For the text-containing cell, return its midpoint in [X, Y] coordinate format. 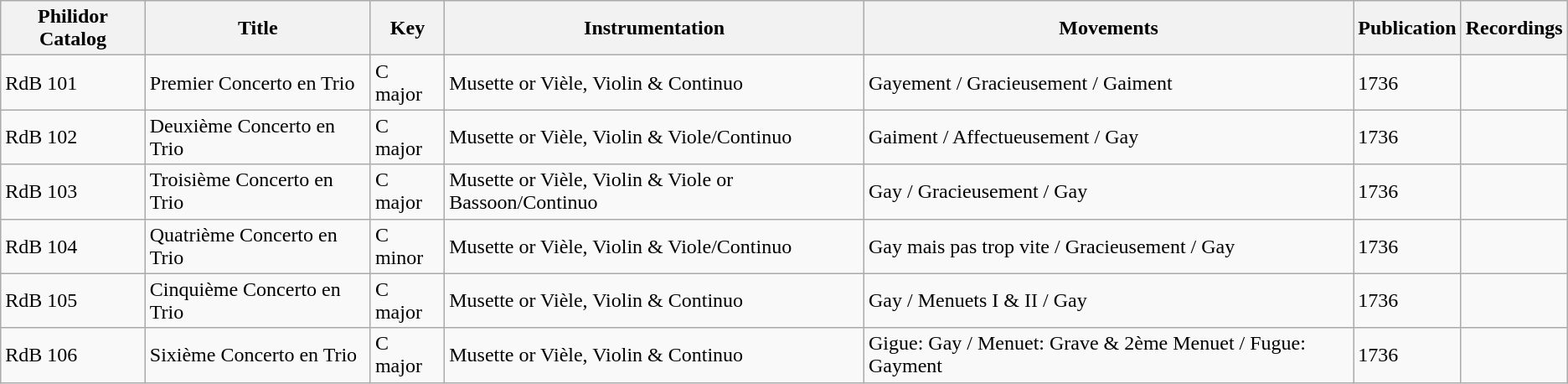
RdB 106 [73, 355]
Recordings [1514, 29]
Instrumentation [655, 29]
C minor [407, 246]
RdB 102 [73, 138]
Gaiment / Affectueusement / Gay [1109, 138]
RdB 105 [73, 300]
Deuxième Concerto en Trio [258, 138]
Troisième Concerto en Trio [258, 191]
Premier Concerto en Trio [258, 82]
Title [258, 29]
Movements [1109, 29]
RdB 104 [73, 246]
Gigue: Gay / Menuet: Grave & 2ème Menuet / Fugue: Gayment [1109, 355]
RdB 103 [73, 191]
RdB 101 [73, 82]
Philidor Catalog [73, 29]
Cinquième Concerto en Trio [258, 300]
Gayement / Gracieusement / Gaiment [1109, 82]
Sixième Concerto en Trio [258, 355]
Musette or Vièle, Violin & Viole or Bassoon/Continuo [655, 191]
Gay mais pas trop vite / Gracieusement / Gay [1109, 246]
Key [407, 29]
Gay / Gracieusement / Gay [1109, 191]
Gay / Menuets I & II / Gay [1109, 300]
Publication [1407, 29]
Quatrième Concerto en Trio [258, 246]
